Provide the (x, y) coordinate of the cell's center where the given text is located.  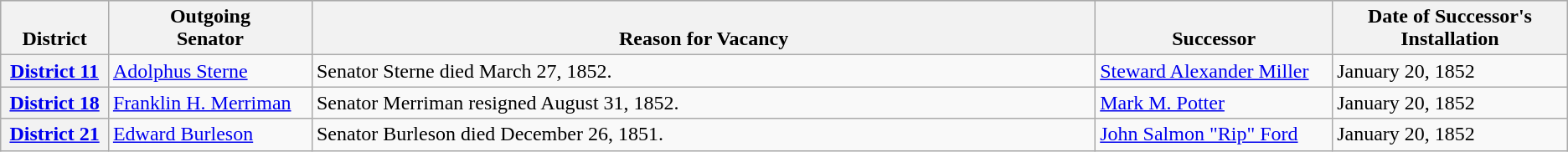
Edward Burleson (209, 134)
Reason for Vacancy (704, 28)
Senator Merriman resigned August 31, 1852. (704, 103)
District (55, 28)
Successor (1215, 28)
OutgoingSenator (209, 28)
Date of Successor's Installation (1451, 28)
District 18 (55, 103)
Senator Sterne died March 27, 1852. (704, 71)
Adolphus Sterne (209, 71)
John Salmon "Rip" Ford (1215, 134)
Mark M. Potter (1215, 103)
Senator Burleson died December 26, 1851. (704, 134)
Steward Alexander Miller (1215, 71)
Franklin H. Merriman (209, 103)
District 21 (55, 134)
District 11 (55, 71)
